Output the (x, y) coordinate of the center of the cell containing the given text.  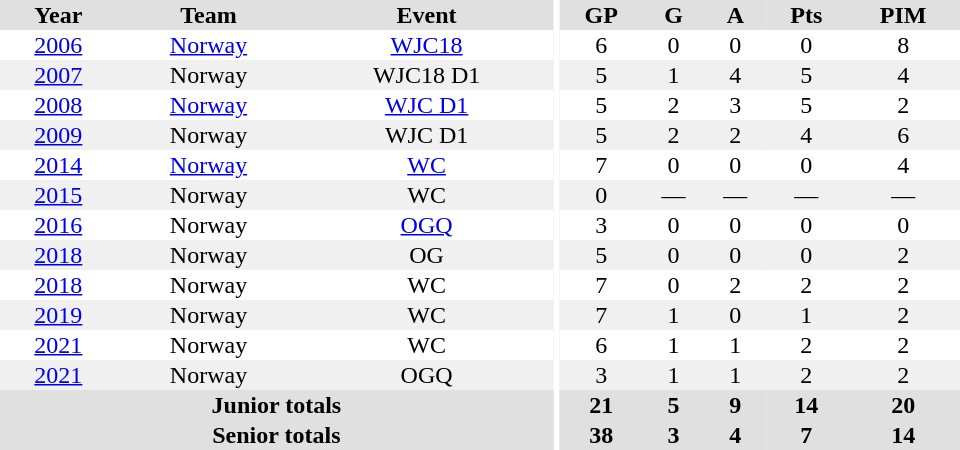
PIM (903, 15)
2006 (58, 45)
WJC18 (426, 45)
A (735, 15)
2008 (58, 105)
21 (602, 405)
Senior totals (276, 435)
2009 (58, 135)
Junior totals (276, 405)
2016 (58, 225)
OG (426, 255)
9 (735, 405)
Team (209, 15)
Pts (806, 15)
38 (602, 435)
G (674, 15)
2014 (58, 165)
WJC18 D1 (426, 75)
Event (426, 15)
2019 (58, 315)
8 (903, 45)
20 (903, 405)
GP (602, 15)
2015 (58, 195)
Year (58, 15)
2007 (58, 75)
